Scan for the cell matching the given text and deliver its [x, y] coordinate at center. 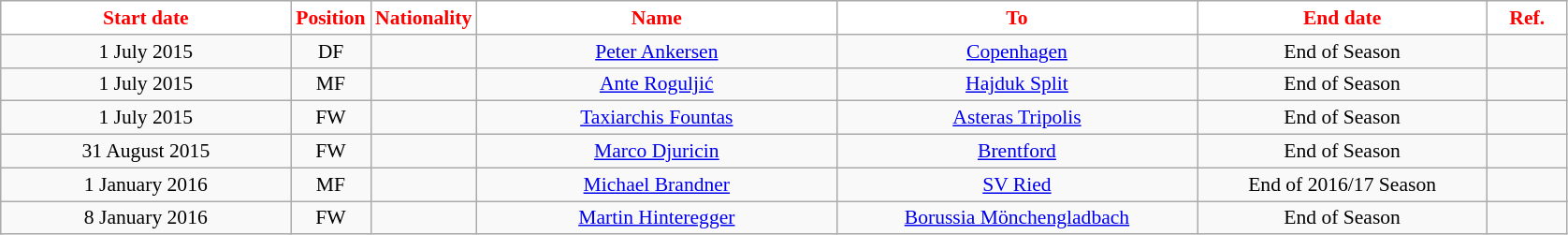
Hajduk Split [1016, 84]
Peter Ankersen [657, 51]
Brentford [1016, 152]
Ante Roguljić [657, 84]
Position [331, 18]
Marco Djuricin [657, 152]
DF [331, 51]
Borussia Mönchengladbach [1016, 218]
Ref. [1527, 18]
Start date [146, 18]
Nationality [423, 18]
1 January 2016 [146, 184]
End of 2016/17 Season [1343, 184]
Martin Hinteregger [657, 218]
Copenhagen [1016, 51]
Taxiarchis Fountas [657, 118]
Name [657, 18]
Michael Brandner [657, 184]
To [1016, 18]
Asteras Tripolis [1016, 118]
SV Ried [1016, 184]
8 January 2016 [146, 218]
End date [1343, 18]
31 August 2015 [146, 152]
